Return (X, Y) of the center of cell containing provided text 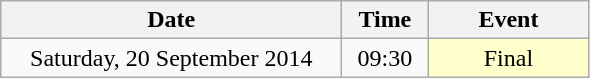
Event (508, 20)
Time (385, 20)
09:30 (385, 58)
Saturday, 20 September 2014 (172, 58)
Date (172, 20)
Final (508, 58)
